Search for the cell housing the specified text and yield its [x, y] center coordinate. 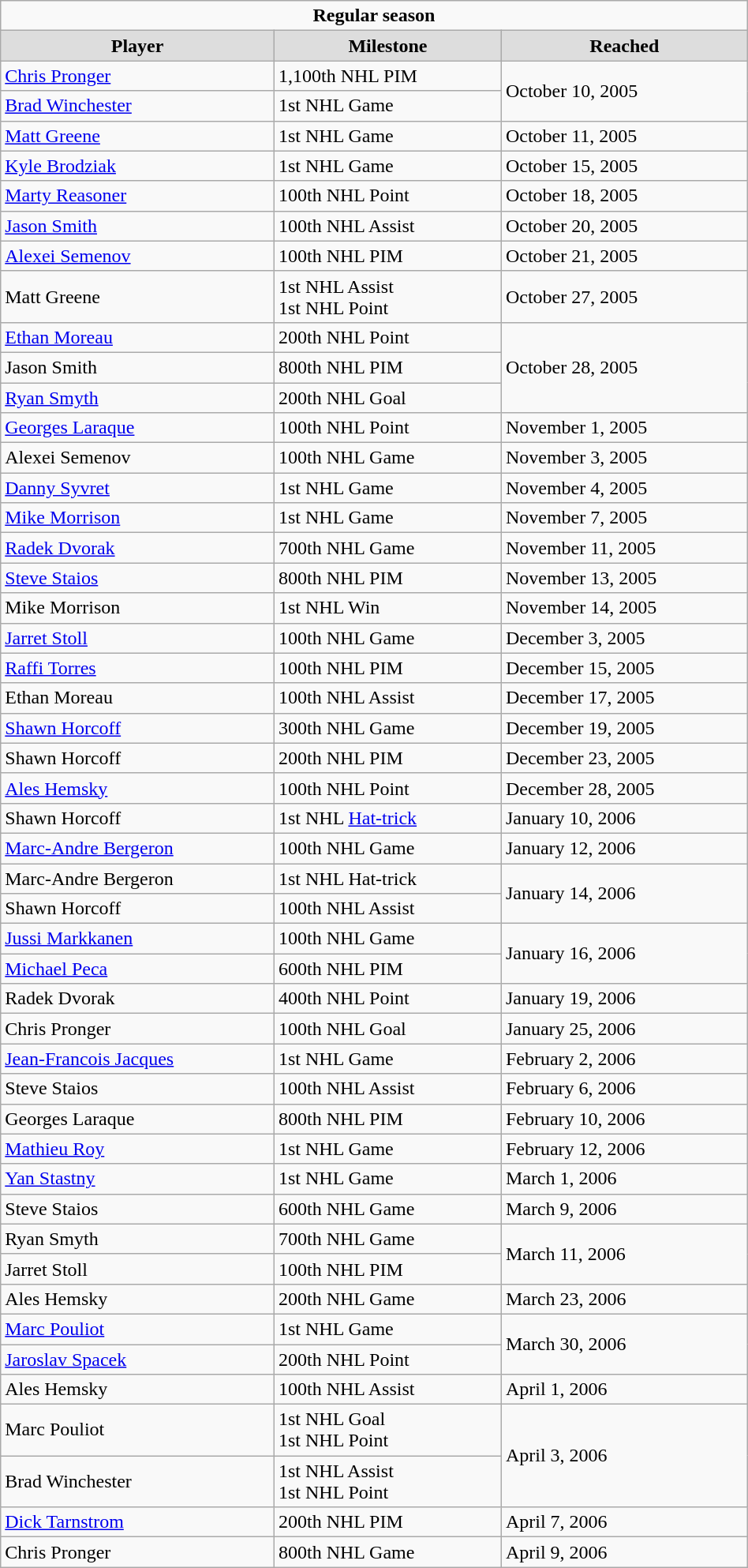
Jussi Markkanen [137, 939]
October 28, 2005 [624, 367]
Player [137, 46]
November 3, 2005 [624, 458]
December 15, 2005 [624, 668]
January 25, 2006 [624, 1029]
October 11, 2005 [624, 136]
Milestone [387, 46]
Jean-Francois Jacques [137, 1059]
November 13, 2005 [624, 578]
300th NHL Game [387, 728]
January 10, 2006 [624, 818]
December 17, 2005 [624, 698]
February 10, 2006 [624, 1119]
November 4, 2005 [624, 488]
400th NHL Point [387, 999]
November 11, 2005 [624, 548]
January 16, 2006 [624, 954]
December 28, 2005 [624, 788]
Dick Tarnstrom [137, 1522]
Danny Syvret [137, 488]
October 20, 2005 [624, 226]
Kyle Brodziak [137, 166]
100th NHL Goal [387, 1029]
December 3, 2005 [624, 638]
200th NHL Goal [387, 397]
February 2, 2006 [624, 1059]
1,100th NHL PIM [387, 76]
March 30, 2006 [624, 1344]
November 1, 2005 [624, 428]
Mathieu Roy [137, 1149]
Jaroslav Spacek [137, 1359]
Michael Peca [137, 969]
Reached [624, 46]
Marty Reasoner [137, 196]
April 9, 2006 [624, 1552]
November 14, 2005 [624, 608]
October 10, 2005 [624, 91]
October 21, 2005 [624, 256]
Raffi Torres [137, 668]
March 1, 2006 [624, 1179]
1st NHL Win [387, 608]
December 23, 2005 [624, 758]
200th NHL Game [387, 1299]
January 14, 2006 [624, 894]
Regular season [374, 16]
October 18, 2005 [624, 196]
1st NHL Goal1st NHL Point [387, 1431]
Yan Stastny [137, 1179]
February 6, 2006 [624, 1089]
January 19, 2006 [624, 999]
800th NHL Game [387, 1552]
December 19, 2005 [624, 728]
600th NHL Game [387, 1209]
April 7, 2006 [624, 1522]
March 23, 2006 [624, 1299]
January 12, 2006 [624, 848]
March 11, 2006 [624, 1254]
October 15, 2005 [624, 166]
April 1, 2006 [624, 1390]
February 12, 2006 [624, 1149]
April 3, 2006 [624, 1456]
March 9, 2006 [624, 1209]
600th NHL PIM [387, 969]
November 7, 2005 [624, 518]
October 27, 2005 [624, 297]
